For the text-containing cell, return its midpoint in (x, y) coordinate format. 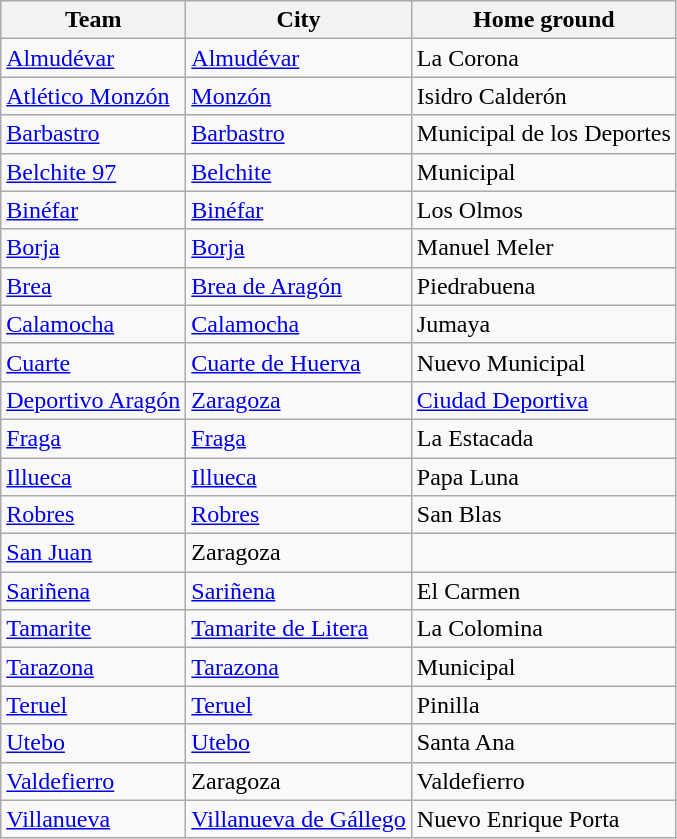
La Estacada (544, 438)
Manuel Meler (544, 248)
Municipal de los Deportes (544, 134)
Cuarte de Huerva (299, 362)
Nuevo Enrique Porta (544, 819)
Tamarite (94, 629)
Belchite (299, 172)
Nuevo Municipal (544, 362)
Santa Ana (544, 743)
Isidro Calderón (544, 96)
Cuarte (94, 362)
Pinilla (544, 705)
El Carmen (544, 591)
Tamarite de Litera (299, 629)
Jumaya (544, 324)
Home ground (544, 20)
Ciudad Deportiva (544, 400)
Brea (94, 286)
City (299, 20)
Papa Luna (544, 477)
La Corona (544, 58)
Piedrabuena (544, 286)
Monzón (299, 96)
Villanueva de Gállego (299, 819)
Los Olmos (544, 210)
Belchite 97 (94, 172)
San Blas (544, 515)
Brea de Aragón (299, 286)
Team (94, 20)
La Colomina (544, 629)
San Juan (94, 553)
Villanueva (94, 819)
Deportivo Aragón (94, 400)
Atlético Monzón (94, 96)
